For the text-containing cell, return its midpoint in (X, Y) coordinate format. 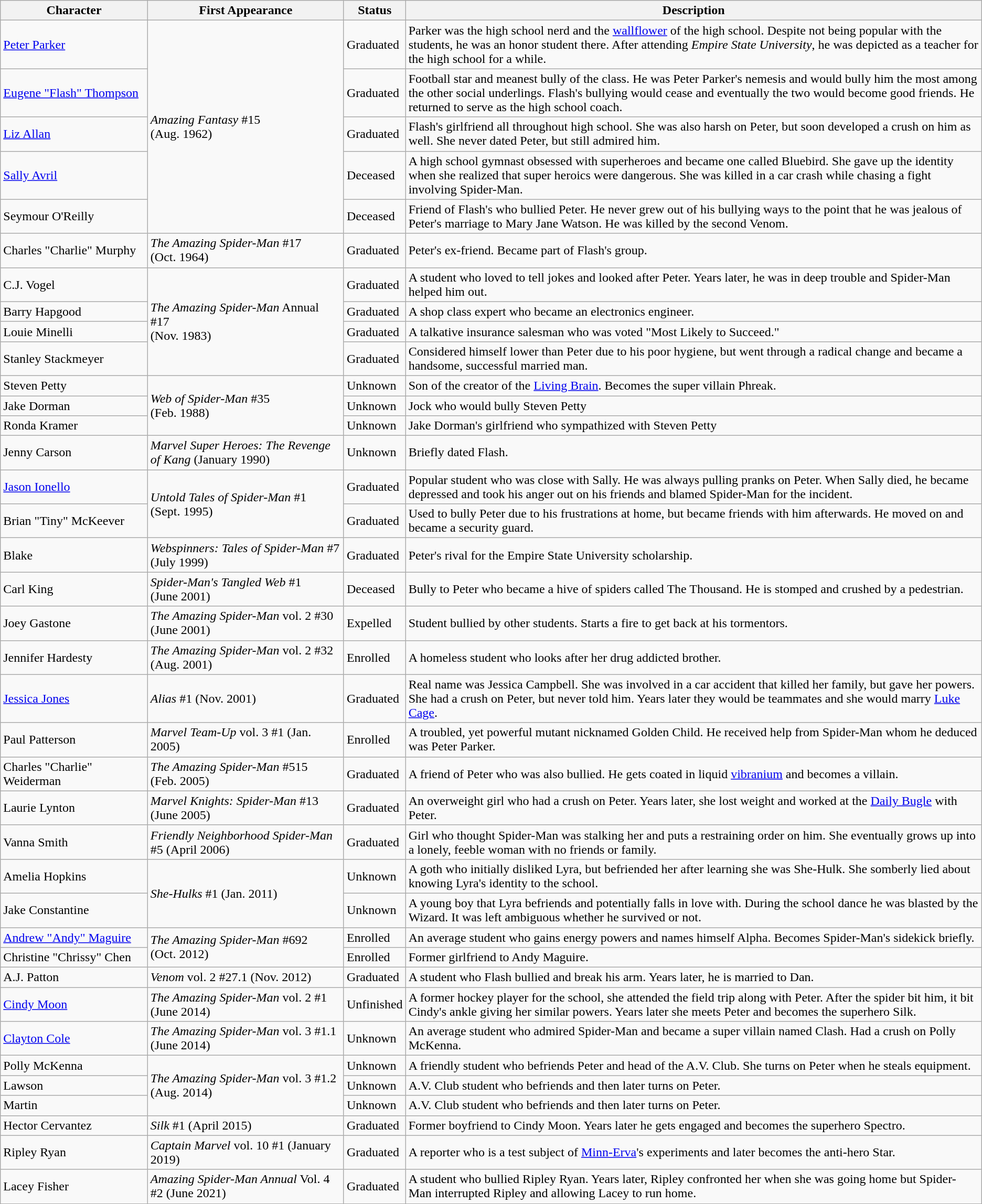
A talkative insurance salesman who was voted "Most Likely to Succeed." (693, 331)
Jock who would bully Steven Petty (693, 405)
Eugene "Flash" Thompson (74, 93)
Peter Parker (74, 45)
Liz Allan (74, 134)
Considered himself lower than Peter due to his poor hygiene, but went through a radical change and became a handsome, successful married man. (693, 359)
Amelia Hopkins (74, 876)
A friendly student who befriends Peter and head of the A.V. Club. She turns on Peter when he steals equipment. (693, 1066)
Amazing Fantasy #15 (Aug. 1962) (245, 127)
Jennifer Hardesty (74, 658)
Peter's rival for the Empire State University scholarship. (693, 555)
Jake Constantine (74, 910)
Expelled (375, 623)
Martin (74, 1105)
Silk #1 (April 2015) (245, 1125)
A troubled, yet powerful mutant nicknamed Golden Child. He received help from Spider-Man whom he deduced was Peter Parker. (693, 739)
Steven Petty (74, 385)
Unfinished (375, 1005)
A student who Flash bullied and break his arm. Years later, he is married to Dan. (693, 977)
Ronda Kramer (74, 426)
Description (693, 10)
Spider-Man's Tangled Web #1 (June 2001) (245, 589)
A homeless student who looks after her drug addicted brother. (693, 658)
An average student who gains energy powers and names himself Alpha. Becomes Spider-Man's sidekick briefly. (693, 937)
Former girlfriend to Andy Maguire. (693, 958)
A.J. Patton (74, 977)
Jessica Jones (74, 698)
A reporter who is a test subject of Minn-Erva's experiments and later becomes the anti-hero Star. (693, 1153)
The Amazing Spider-Man #515 (Feb. 2005) (245, 774)
Marvel Knights: Spider-Man #13 (June 2005) (245, 808)
Carl King (74, 589)
An average student who admired Spider-Man and became a super villain named Clash. Had a crush on Polly McKenna. (693, 1038)
A student who loved to tell jokes and looked after Peter. Years later, he was in deep trouble and Spider-Man helped him out. (693, 284)
Amazing Spider-Man Annual Vol. 4 #2 (June 2021) (245, 1186)
Brian "Tiny" McKeever (74, 521)
First Appearance (245, 10)
Christine "Chrissy" Chen (74, 958)
Ripley Ryan (74, 1153)
Venom vol. 2 #27.1 (Nov. 2012) (245, 977)
Lacey Fisher (74, 1186)
C.J. Vogel (74, 284)
Seymour O'Reilly (74, 216)
Laurie Lynton (74, 808)
The Amazing Spider-Man vol. 2 #32 (Aug. 2001) (245, 658)
She-Hulks #1 (Jan. 2011) (245, 893)
Vanna Smith (74, 842)
Son of the creator of the Living Brain. Becomes the super villain Phreak. (693, 385)
The Amazing Spider-Man #692 (Oct. 2012) (245, 947)
The Amazing Spider-Man vol. 3 #1.1 (June 2014) (245, 1038)
Friendly Neighborhood Spider-Man #5 (April 2006) (245, 842)
Joey Gastone (74, 623)
The Amazing Spider-Man #17 (Oct. 1964) (245, 251)
The Amazing Spider-Man vol. 2 #30 (June 2001) (245, 623)
Student bullied by other students. Starts a fire to get back at his tormentors. (693, 623)
Captain Marvel vol. 10 #1 (January 2019) (245, 1153)
Clayton Cole (74, 1038)
Sally Avril (74, 175)
A shop class expert who became an electronics engineer. (693, 311)
Blake (74, 555)
Barry Hapgood (74, 311)
Untold Tales of Spider-Man #1 (Sept. 1995) (245, 504)
Polly McKenna (74, 1066)
Jason Ionello (74, 487)
Lawson (74, 1085)
Jake Dorman (74, 405)
Bully to Peter who became a hive of spiders called The Thousand. He is stomped and crushed by a pedestrian. (693, 589)
Briefly dated Flash. (693, 453)
Hector Cervantez (74, 1125)
Alias #1 (Nov. 2001) (245, 698)
Peter's ex-friend. Became part of Flash's group. (693, 251)
Andrew "Andy" Maguire (74, 937)
The Amazing Spider-Man vol. 3 #1.2 (Aug. 2014) (245, 1085)
The Amazing Spider-Man Annual #17 (Nov. 1983) (245, 321)
Charles "Charlie" Weiderman (74, 774)
Jake Dorman's girlfriend who sympathized with Steven Petty (693, 426)
An overweight girl who had a crush on Peter. Years later, she lost weight and worked at the Daily Bugle with Peter. (693, 808)
Stanley Stackmeyer (74, 359)
Charles "Charlie" Murphy (74, 251)
Cindy Moon (74, 1005)
Used to bully Peter due to his frustrations at home, but became friends with him afterwards. He moved on and became a security guard. (693, 521)
A friend of Peter who was also bullied. He gets coated in liquid vibranium and becomes a villain. (693, 774)
Web of Spider-Man #35 (Feb. 1988) (245, 405)
Former boyfriend to Cindy Moon. Years later he gets engaged and becomes the superhero Spectro. (693, 1125)
Character (74, 10)
Jenny Carson (74, 453)
Webspinners: Tales of Spider-Man #7 (July 1999) (245, 555)
Marvel Team-Up vol. 3 #1 (Jan. 2005) (245, 739)
Paul Patterson (74, 739)
Status (375, 10)
The Amazing Spider-Man vol. 2 #1 (June 2014) (245, 1005)
Louie Minelli (74, 331)
Marvel Super Heroes: The Revenge of Kang (January 1990) (245, 453)
